Pinpoint the cell where the given text exists, returning its (x, y) midpoint coordinate. 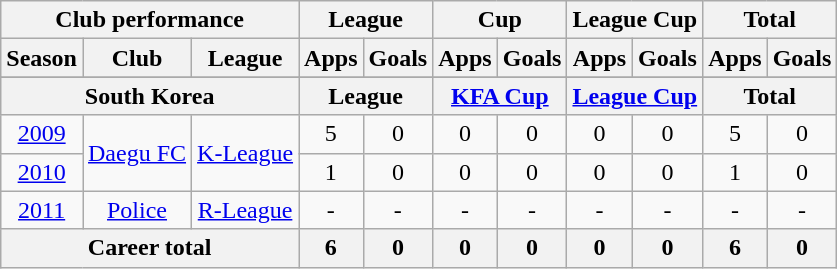
Club performance (150, 20)
KFA Cup (500, 96)
R-League (246, 210)
Career total (150, 248)
2010 (42, 172)
Police (136, 210)
K-League (246, 153)
2009 (42, 134)
Season (42, 58)
2011 (42, 210)
Cup (500, 20)
South Korea (150, 96)
Club (136, 58)
Daegu FC (136, 153)
